Return [x, y] of the center of cell containing provided text 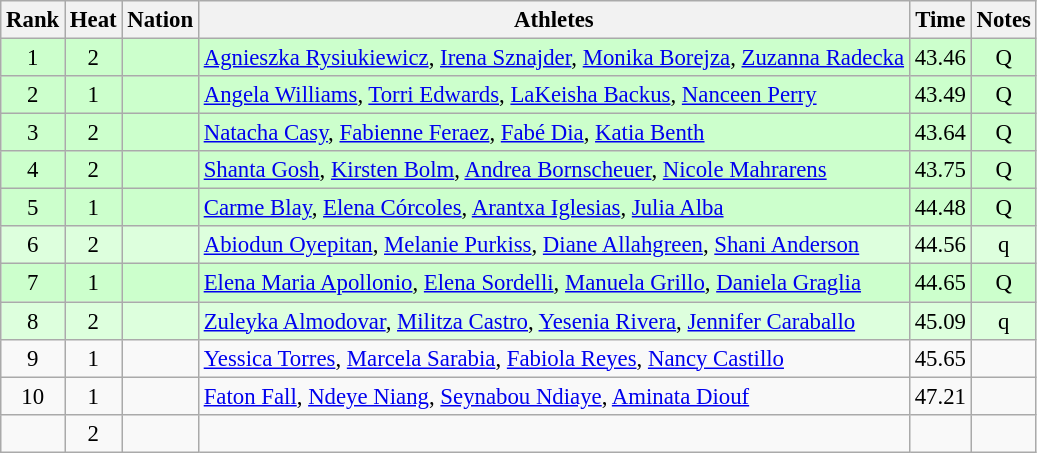
43.49 [940, 95]
45.09 [940, 321]
8 [33, 321]
Shanta Gosh, Kirsten Bolm, Andrea Bornscheuer, Nicole Mahrarens [554, 170]
Zuleyka Almodovar, Militza Castro, Yesenia Rivera, Jennifer Caraballo [554, 321]
44.56 [940, 245]
Athletes [554, 20]
44.48 [940, 208]
Faton Fall, Ndeye Niang, Seynabou Ndiaye, Aminata Diouf [554, 396]
45.65 [940, 358]
6 [33, 245]
Abiodun Oyepitan, Melanie Purkiss, Diane Allahgreen, Shani Anderson [554, 245]
Angela Williams, Torri Edwards, LaKeisha Backus, Nanceen Perry [554, 95]
10 [33, 396]
7 [33, 283]
43.46 [940, 58]
Rank [33, 20]
Time [940, 20]
9 [33, 358]
Natacha Casy, Fabienne Feraez, Fabé Dia, Katia Benth [554, 133]
3 [33, 133]
Carme Blay, Elena Córcoles, Arantxa Iglesias, Julia Alba [554, 208]
Yessica Torres, Marcela Sarabia, Fabiola Reyes, Nancy Castillo [554, 358]
43.75 [940, 170]
Nation [160, 20]
44.65 [940, 283]
4 [33, 170]
43.64 [940, 133]
47.21 [940, 396]
Elena Maria Apollonio, Elena Sordelli, Manuela Grillo, Daniela Graglia [554, 283]
Agnieszka Rysiukiewicz, Irena Sznajder, Monika Borejza, Zuzanna Radecka [554, 58]
Notes [1004, 20]
5 [33, 208]
Heat [94, 20]
